For the text-containing cell, return its midpoint in [x, y] coordinate format. 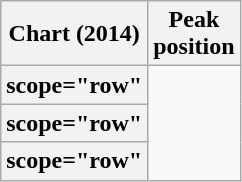
Peakposition [194, 34]
Chart (2014) [74, 34]
